Determine the (x, y) coordinate at the center of the cell enclosing the given text.  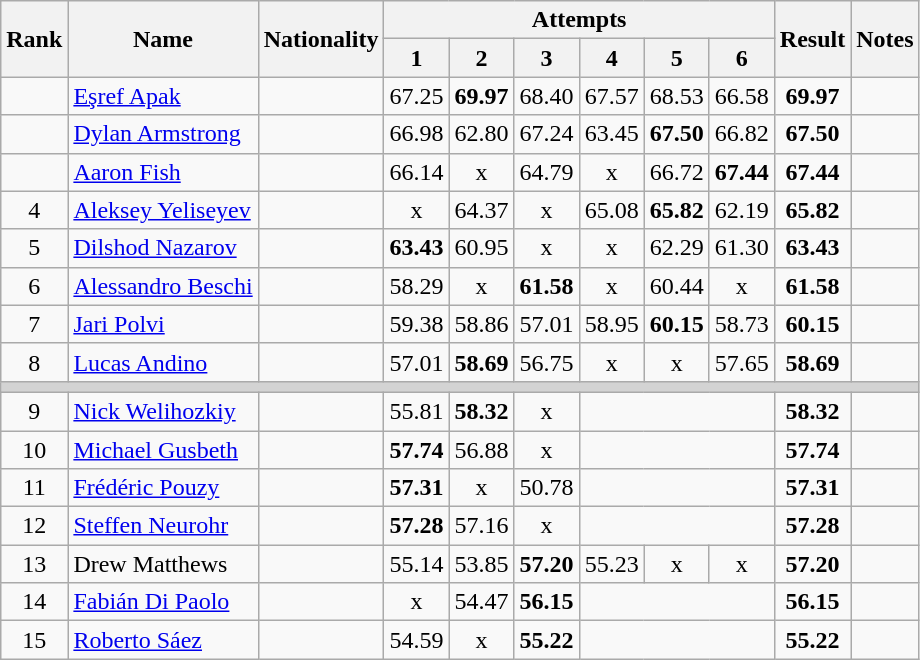
65.08 (612, 210)
Alessandro Beschi (163, 286)
Name (163, 39)
67.57 (612, 96)
62.29 (676, 248)
61.30 (742, 248)
Lucas Andino (163, 362)
68.53 (676, 96)
Result (812, 39)
58.73 (742, 324)
64.37 (482, 210)
54.59 (416, 640)
50.78 (546, 488)
Nationality (321, 39)
Jari Polvi (163, 324)
56.88 (482, 449)
Nick Welihozkiy (163, 411)
54.47 (482, 602)
60.44 (676, 286)
10 (34, 449)
Dylan Armstrong (163, 134)
8 (34, 362)
7 (34, 324)
Frédéric Pouzy (163, 488)
Drew Matthews (163, 564)
11 (34, 488)
Roberto Sáez (163, 640)
2 (482, 58)
Aleksey Yeliseyev (163, 210)
9 (34, 411)
13 (34, 564)
66.14 (416, 172)
63.45 (612, 134)
Steffen Neurohr (163, 526)
Michael Gusbeth (163, 449)
59.38 (416, 324)
Fabián Di Paolo (163, 602)
Aaron Fish (163, 172)
Dilshod Nazarov (163, 248)
66.72 (676, 172)
Notes (885, 39)
58.95 (612, 324)
64.79 (546, 172)
68.40 (546, 96)
53.85 (482, 564)
60.95 (482, 248)
66.82 (742, 134)
Rank (34, 39)
12 (34, 526)
Eşref Apak (163, 96)
55.81 (416, 411)
57.65 (742, 362)
Attempts (579, 20)
62.19 (742, 210)
67.25 (416, 96)
15 (34, 640)
66.98 (416, 134)
3 (546, 58)
58.29 (416, 286)
57.16 (482, 526)
56.75 (546, 362)
55.14 (416, 564)
1 (416, 58)
66.58 (742, 96)
67.24 (546, 134)
58.86 (482, 324)
55.23 (612, 564)
62.80 (482, 134)
14 (34, 602)
